Locate the cell with the specified text and output its (X, Y) center coordinate. 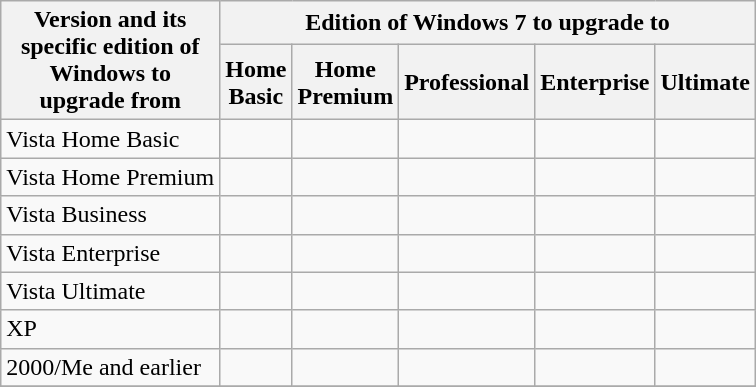
Vista Home Basic (110, 139)
HomePremium (346, 82)
XP (110, 329)
Edition of Windows 7 to upgrade to (488, 23)
Vista Enterprise (110, 253)
2000/Me and earlier (110, 367)
Vista Ultimate (110, 291)
Ultimate (705, 82)
Professional (467, 82)
Version and itsspecific edition ofWindows toupgrade from (110, 60)
Enterprise (595, 82)
Vista Business (110, 215)
HomeBasic (256, 82)
Vista Home Premium (110, 177)
